Find where the given text appears and provide that cell's center as (X, Y) coordinate. 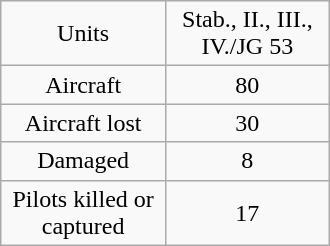
Stab., II., III., IV./JG 53 (247, 34)
80 (247, 85)
Damaged (84, 161)
30 (247, 123)
Pilots killed or captured (84, 212)
Aircraft lost (84, 123)
Units (84, 34)
17 (247, 212)
Aircraft (84, 85)
8 (247, 161)
